Scan for the cell matching the given text and deliver its [X, Y] coordinate at center. 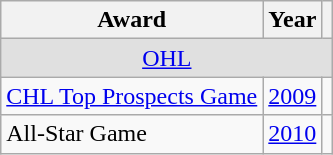
CHL Top Prospects Game [132, 96]
2009 [292, 96]
2010 [292, 134]
Year [292, 20]
OHL [167, 58]
All-Star Game [132, 134]
Award [132, 20]
